From the cell containing the given text, extract its center point as [x, y] coordinate. 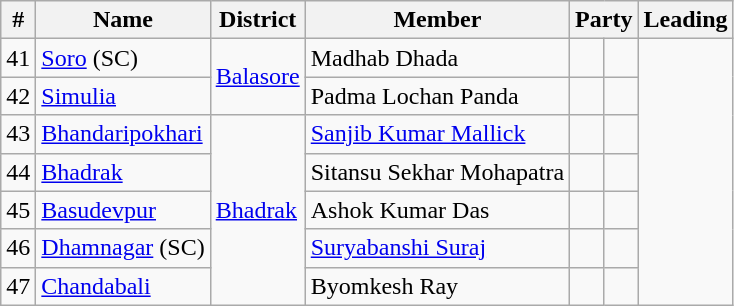
46 [18, 248]
# [18, 20]
47 [18, 286]
Name [123, 20]
41 [18, 58]
Padma Lochan Panda [437, 96]
43 [18, 134]
Basudevpur [123, 210]
Balasore [258, 77]
Madhab Dhada [437, 58]
Member [437, 20]
Dhamnagar (SC) [123, 248]
Byomkesh Ray [437, 286]
Bhandaripokhari [123, 134]
Sanjib Kumar Mallick [437, 134]
Leading [686, 20]
Simulia [123, 96]
District [258, 20]
Sitansu Sekhar Mohapatra [437, 172]
44 [18, 172]
Suryabanshi Suraj [437, 248]
42 [18, 96]
Party [604, 20]
Ashok Kumar Das [437, 210]
Chandabali [123, 286]
45 [18, 210]
Soro (SC) [123, 58]
